Identify which cell holds the provided text, then report its (x, y) central coordinate. 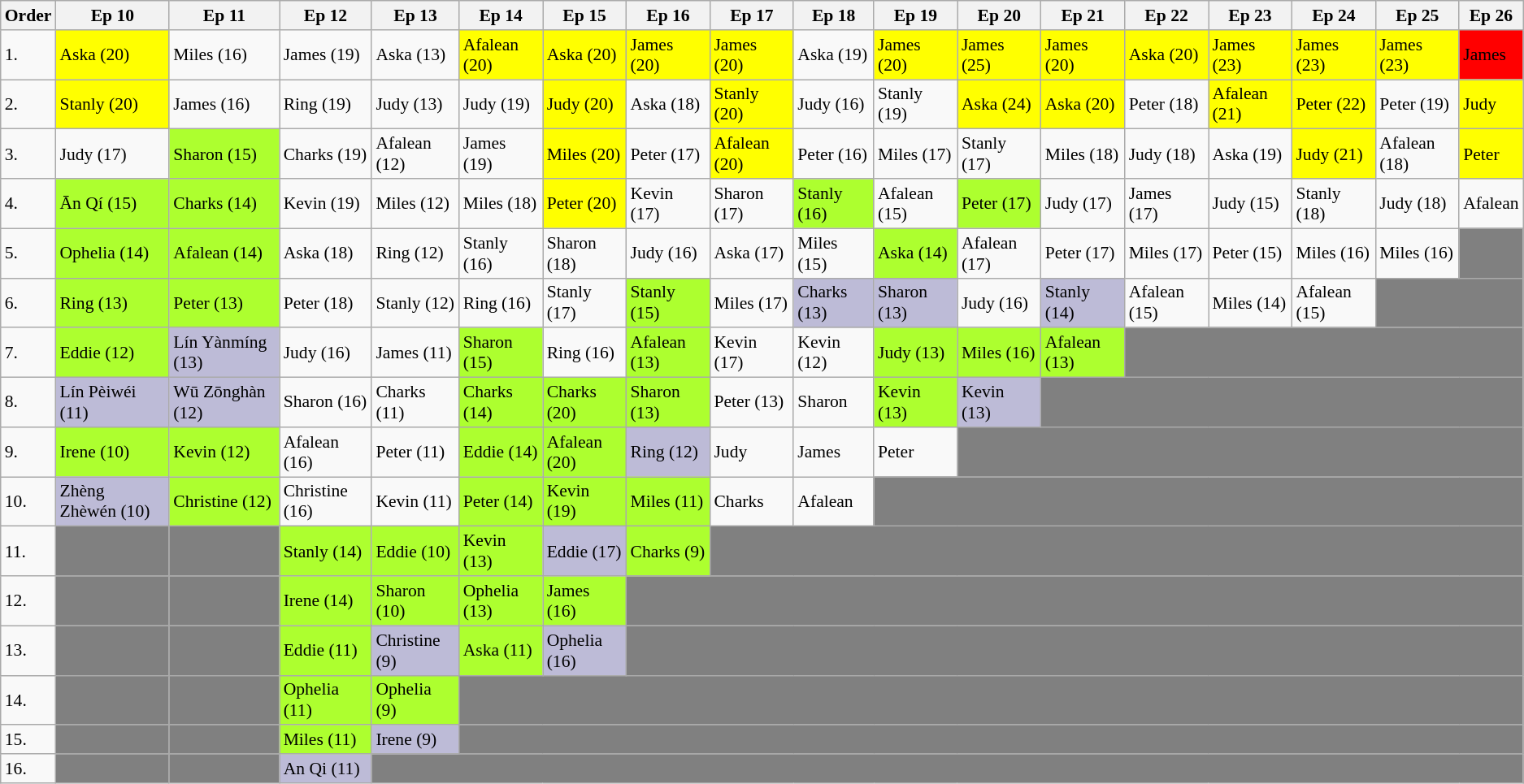
Christine (16) (326, 502)
Eddie (10) (415, 551)
Lín Yànmíng (13) (224, 353)
3. (28, 154)
Charks (9) (668, 551)
Ep 11 (224, 15)
Sharon (10) (415, 601)
Peter (14) (501, 502)
Ep 15 (585, 15)
Sharon (16) (326, 403)
Ep 22 (1167, 15)
Ep 10 (112, 15)
12. (28, 601)
Peter (22) (1333, 104)
Ep 20 (1000, 15)
Sharon (17) (751, 203)
James (11) (415, 353)
Ophelia (14) (112, 253)
Stanly (12) (415, 302)
Wū Zōnghàn (12) (224, 403)
Judy (21) (1333, 154)
Sharon (18) (585, 253)
Kevin (11) (415, 502)
Peter (11) (415, 452)
Sharon (834, 403)
Ring (13) (112, 302)
Miles (14) (1250, 302)
10. (28, 502)
Order (28, 15)
Ep 13 (415, 15)
Aska (17) (751, 253)
1. (28, 55)
Afalean (18) (1418, 154)
11. (28, 551)
8. (28, 403)
Ophelia (11) (326, 700)
Eddie (11) (326, 650)
15. (28, 740)
Judy (15) (1250, 203)
Ān Qí (15) (112, 203)
5. (28, 253)
Charks (13) (834, 302)
Ep 24 (1333, 15)
Peter (16) (834, 154)
Stanly (19) (915, 104)
Ep 18 (834, 15)
Eddie (12) (112, 353)
Ep 25 (1418, 15)
13. (28, 650)
Eddie (14) (501, 452)
Miles (12) (415, 203)
4. (28, 203)
Ring (19) (326, 104)
Ep 21 (1083, 15)
Afalean (14) (224, 253)
Ep 19 (915, 15)
An Qi (11) (326, 769)
Ep 23 (1250, 15)
Ophelia (16) (585, 650)
Afalean (12) (415, 154)
Miles (20) (585, 154)
16. (28, 769)
Judy (19) (501, 104)
Stanly (18) (1333, 203)
Irene (9) (415, 740)
Aska (13) (415, 55)
Eddie (17) (585, 551)
Stanly (15) (668, 302)
Lín Pèiwéi (11) (112, 403)
Afalean (17) (1000, 253)
Ep 17 (751, 15)
Christine (12) (224, 502)
James (17) (1167, 203)
Afalean (16) (326, 452)
Miles (15) (834, 253)
Ep 16 (668, 15)
Ep 14 (501, 15)
James (25) (1000, 55)
Peter (19) (1418, 104)
Aska (11) (501, 650)
Ophelia (13) (501, 601)
Zhèng Zhèwén (10) (112, 502)
Christine (9) (415, 650)
14. (28, 700)
Aska (14) (915, 253)
2. (28, 104)
Charks (751, 502)
Aska (24) (1000, 104)
Irene (10) (112, 452)
6. (28, 302)
Peter (15) (1250, 253)
Ophelia (9) (415, 700)
7. (28, 353)
Ep 12 (326, 15)
Peter (20) (585, 203)
9. (28, 452)
Ep 26 (1491, 15)
Charks (11) (415, 403)
Charks (19) (326, 154)
Afalean (21) (1250, 104)
Irene (14) (326, 601)
Judy (20) (585, 104)
Charks (20) (585, 403)
